Detect which cell encompasses the target text, then output its [x, y] center coordinate. 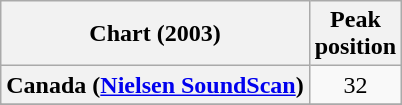
Chart (2003) [155, 34]
Peakposition [355, 34]
32 [355, 85]
Canada (Nielsen SoundScan) [155, 85]
